Search for the cell housing the specified text and yield its (x, y) center coordinate. 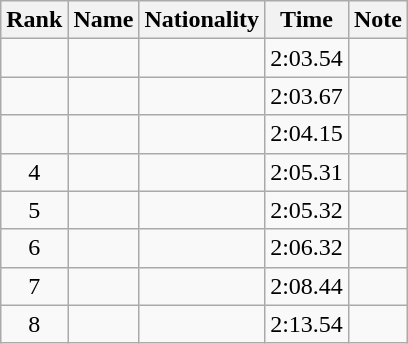
7 (34, 286)
Nationality (202, 20)
2:05.31 (307, 172)
Rank (34, 20)
5 (34, 210)
2:04.15 (307, 134)
2:13.54 (307, 324)
6 (34, 248)
2:03.67 (307, 96)
Note (378, 20)
2:03.54 (307, 58)
4 (34, 172)
2:06.32 (307, 248)
Time (307, 20)
Name (104, 20)
8 (34, 324)
2:05.32 (307, 210)
2:08.44 (307, 286)
